Extract the [x, y] coordinate from the center of the cell holding the provided text.  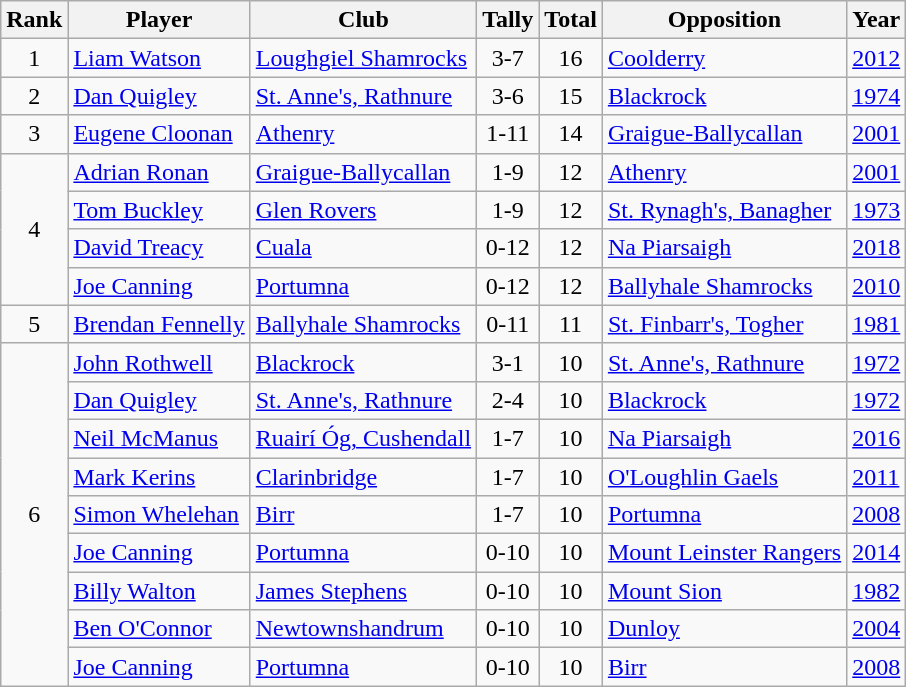
Ben O'Connor [159, 629]
Rank [34, 20]
Mark Kerins [159, 477]
Mount Sion [724, 591]
2016 [876, 438]
15 [571, 96]
John Rothwell [159, 362]
1 [34, 58]
2-4 [508, 400]
2004 [876, 629]
Clarinbridge [363, 477]
Brendan Fennelly [159, 324]
Coolderry [724, 58]
2010 [876, 286]
2014 [876, 553]
Cuala [363, 248]
Total [571, 20]
2012 [876, 58]
2018 [876, 248]
5 [34, 324]
1981 [876, 324]
Billy Walton [159, 591]
Ruairí Óg, Cushendall [363, 438]
Adrian Ronan [159, 172]
3-1 [508, 362]
Simon Whelehan [159, 515]
St. Rynagh's, Banagher [724, 210]
Player [159, 20]
Tom Buckley [159, 210]
Dunloy [724, 629]
1-11 [508, 134]
3-6 [508, 96]
Newtownshandrum [363, 629]
0-11 [508, 324]
Club [363, 20]
O'Loughlin Gaels [724, 477]
2 [34, 96]
1982 [876, 591]
3 [34, 134]
Glen Rovers [363, 210]
James Stephens [363, 591]
11 [571, 324]
16 [571, 58]
1973 [876, 210]
14 [571, 134]
3-7 [508, 58]
Liam Watson [159, 58]
4 [34, 229]
Year [876, 20]
St. Finbarr's, Togher [724, 324]
1974 [876, 96]
Mount Leinster Rangers [724, 553]
David Treacy [159, 248]
Neil McManus [159, 438]
Opposition [724, 20]
2011 [876, 477]
Loughgiel Shamrocks [363, 58]
Eugene Cloonan [159, 134]
6 [34, 514]
Tally [508, 20]
